Scan for the cell matching the given text and deliver its [x, y] coordinate at center. 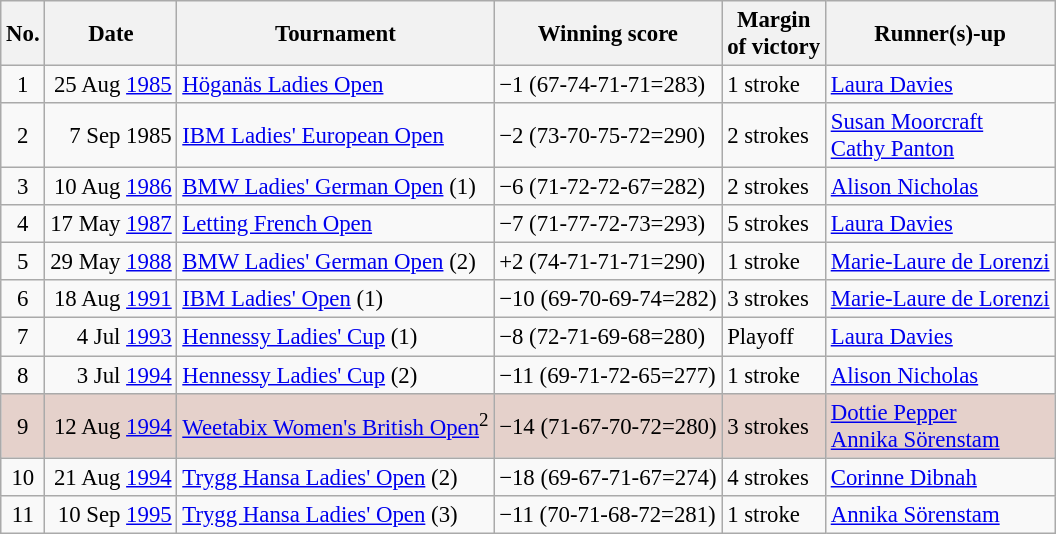
1 [23, 85]
17 May 1987 [111, 224]
5 [23, 262]
No. [23, 34]
4 strokes [774, 477]
−2 (73-70-75-72=290) [608, 136]
3 Jul 1994 [111, 375]
Runner(s)-up [940, 34]
7 [23, 337]
4 [23, 224]
11 [23, 514]
−10 (69-70-69-74=282) [608, 299]
Letting French Open [336, 224]
BMW Ladies' German Open (2) [336, 262]
Tournament [336, 34]
Höganäs Ladies Open [336, 85]
−7 (71-77-72-73=293) [608, 224]
−1 (67-74-71-71=283) [608, 85]
Winning score [608, 34]
2 [23, 136]
Hennessy Ladies' Cup (2) [336, 375]
−14 (71-67-70-72=280) [608, 426]
Date [111, 34]
BMW Ladies' German Open (1) [336, 187]
7 Sep 1985 [111, 136]
+2 (74-71-71-71=290) [608, 262]
IBM Ladies' European Open [336, 136]
Trygg Hansa Ladies' Open (2) [336, 477]
9 [23, 426]
Corinne Dibnah [940, 477]
Weetabix Women's British Open2 [336, 426]
5 strokes [774, 224]
12 Aug 1994 [111, 426]
10 Sep 1995 [111, 514]
4 Jul 1993 [111, 337]
Dottie Pepper Annika Sörenstam [940, 426]
Hennessy Ladies' Cup (1) [336, 337]
−18 (69-67-71-67=274) [608, 477]
IBM Ladies' Open (1) [336, 299]
10 [23, 477]
−6 (71-72-72-67=282) [608, 187]
−11 (69-71-72-65=277) [608, 375]
Playoff [774, 337]
18 Aug 1991 [111, 299]
Annika Sörenstam [940, 514]
3 [23, 187]
−11 (70-71-68-72=281) [608, 514]
21 Aug 1994 [111, 477]
8 [23, 375]
Susan Moorcraft Cathy Panton [940, 136]
10 Aug 1986 [111, 187]
25 Aug 1985 [111, 85]
−8 (72-71-69-68=280) [608, 337]
Trygg Hansa Ladies' Open (3) [336, 514]
Marginof victory [774, 34]
6 [23, 299]
29 May 1988 [111, 262]
